Extract the [x, y] coordinate from the center of the cell holding the provided text.  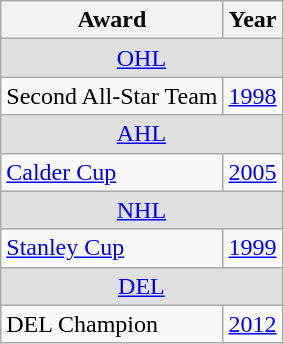
NHL [142, 210]
AHL [142, 134]
1999 [252, 248]
Year [252, 20]
Calder Cup [112, 172]
Award [112, 20]
2012 [252, 324]
Second All-Star Team [112, 96]
DEL Champion [112, 324]
OHL [142, 58]
1998 [252, 96]
Stanley Cup [112, 248]
DEL [142, 286]
2005 [252, 172]
